Scan for the cell matching the given text and deliver its (x, y) coordinate at center. 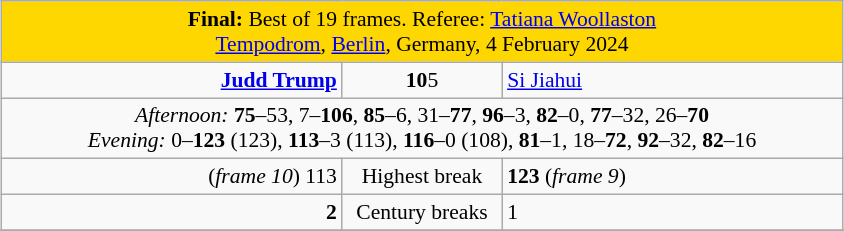
Si Jiahui (672, 80)
(frame 10) 113 (172, 177)
123 (frame 9) (672, 177)
2 (172, 213)
Century breaks (422, 213)
Highest break (422, 177)
1 (672, 213)
Judd Trump (172, 80)
105 (422, 80)
Final: Best of 19 frames. Referee: Tatiana WoollastonTempodrom, Berlin, Germany, 4 February 2024 (422, 32)
